Detect which cell encompasses the target text, then output its (x, y) center coordinate. 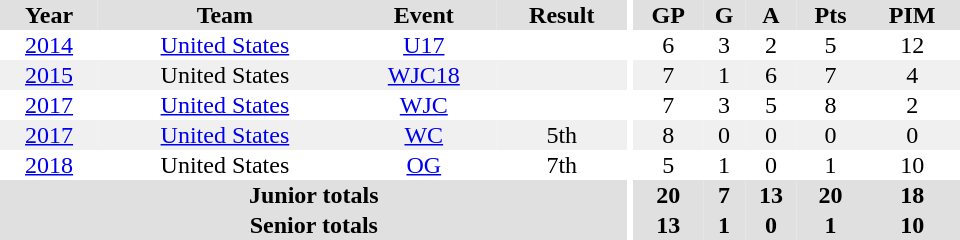
2018 (49, 165)
7th (562, 165)
Pts (830, 15)
Junior totals (314, 195)
U17 (424, 45)
Event (424, 15)
2014 (49, 45)
5th (562, 135)
Senior totals (314, 225)
Team (224, 15)
WC (424, 135)
A (771, 15)
4 (912, 75)
PIM (912, 15)
G (724, 15)
WJC (424, 105)
2015 (49, 75)
GP (668, 15)
Year (49, 15)
18 (912, 195)
OG (424, 165)
12 (912, 45)
Result (562, 15)
WJC18 (424, 75)
